Capture the cell that displays the provided text and extract its (x, y) central coordinate. 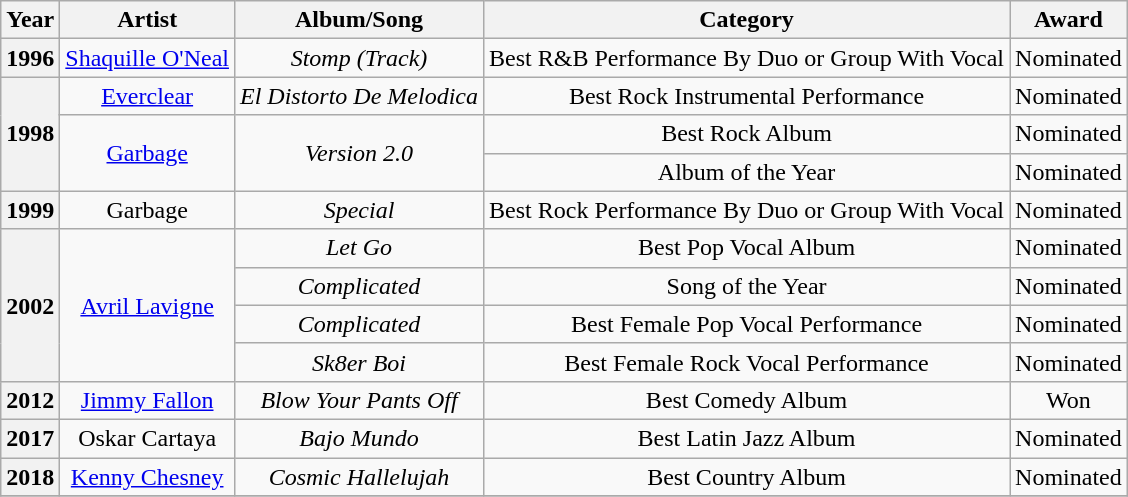
Version 2.0 (358, 153)
2018 (30, 477)
Best Female Pop Vocal Performance (747, 324)
1996 (30, 58)
Best Female Rock Vocal Performance (747, 362)
Year (30, 20)
Oskar Cartaya (148, 438)
Best Pop Vocal Album (747, 248)
Award (1069, 20)
Category (747, 20)
Album/Song (358, 20)
2012 (30, 400)
Best Country Album (747, 477)
1999 (30, 210)
2002 (30, 305)
Best Rock Instrumental Performance (747, 96)
Blow Your Pants Off (358, 400)
Won (1069, 400)
Best Rock Performance By Duo or Group With Vocal (747, 210)
Best R&B Performance By Duo or Group With Vocal (747, 58)
Let Go (358, 248)
Artist (148, 20)
El Distorto De Melodica (358, 96)
Everclear (148, 96)
Kenny Chesney (148, 477)
Best Rock Album (747, 134)
Jimmy Fallon (148, 400)
Stomp (Track) (358, 58)
Avril Lavigne (148, 305)
Best Comedy Album (747, 400)
Bajo Mundo (358, 438)
Sk8er Boi (358, 362)
Cosmic Hallelujah (358, 477)
2017 (30, 438)
Special (358, 210)
Shaquille O'Neal (148, 58)
Album of the Year (747, 172)
1998 (30, 134)
Best Latin Jazz Album (747, 438)
Song of the Year (747, 286)
